Pinpoint the cell where the given text exists, returning its (x, y) midpoint coordinate. 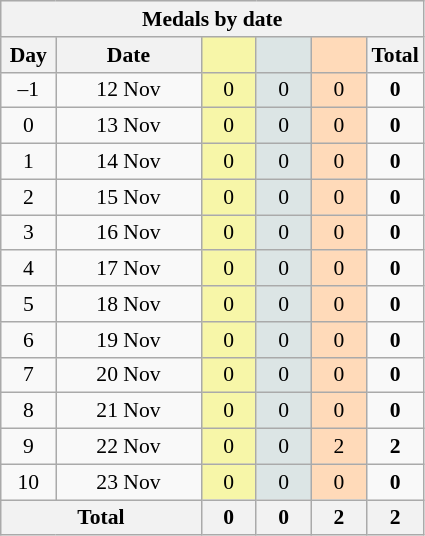
3 (28, 233)
17 Nov (128, 269)
8 (28, 411)
7 (28, 375)
10 (28, 482)
Date (128, 55)
16 Nov (128, 233)
14 Nov (128, 162)
4 (28, 269)
–1 (28, 90)
13 Nov (128, 126)
Medals by date (212, 19)
12 Nov (128, 90)
6 (28, 340)
5 (28, 304)
20 Nov (128, 375)
23 Nov (128, 482)
Day (28, 55)
18 Nov (128, 304)
19 Nov (128, 340)
21 Nov (128, 411)
15 Nov (128, 197)
22 Nov (128, 447)
1 (28, 162)
9 (28, 447)
